Scan for the cell matching the given text and deliver its [X, Y] coordinate at center. 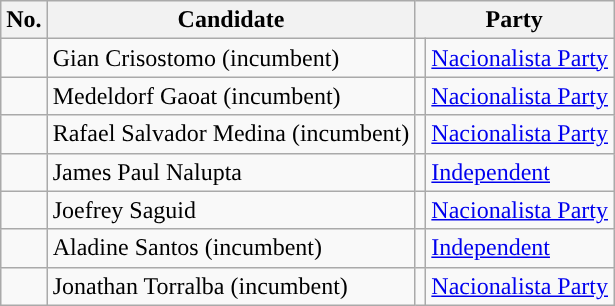
Medeldorf Gaoat (incumbent) [231, 96]
Party [514, 20]
Joefrey Saguid [231, 210]
James Paul Nalupta [231, 172]
Gian Crisostomo (incumbent) [231, 58]
Jonathan Torralba (incumbent) [231, 286]
Rafael Salvador Medina (incumbent) [231, 134]
Aladine Santos (incumbent) [231, 248]
Candidate [231, 20]
No. [24, 20]
